For the text-containing cell, return its midpoint in [x, y] coordinate format. 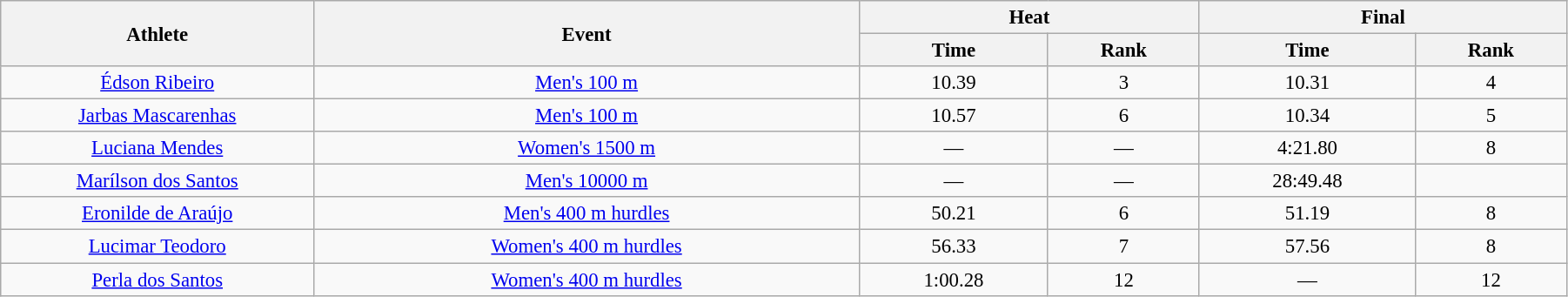
4 [1491, 83]
10.31 [1307, 83]
Lucimar Teodoro [157, 246]
Final [1383, 17]
56.33 [954, 246]
Men's 10000 m [586, 181]
Perla dos Santos [157, 280]
3 [1123, 83]
Eronilde de Araújo [157, 213]
10.34 [1307, 116]
5 [1491, 116]
Luciana Mendes [157, 148]
Marílson dos Santos [157, 181]
Heat [1029, 17]
Jarbas Mascarenhas [157, 116]
57.56 [1307, 246]
50.21 [954, 213]
7 [1123, 246]
51.19 [1307, 213]
Men's 400 m hurdles [586, 213]
10.57 [954, 116]
Athlete [157, 33]
Women's 1500 m [586, 148]
Édson Ribeiro [157, 83]
28:49.48 [1307, 181]
4:21.80 [1307, 148]
1:00.28 [954, 280]
Event [586, 33]
10.39 [954, 83]
